Capture the cell that displays the provided text and extract its (X, Y) central coordinate. 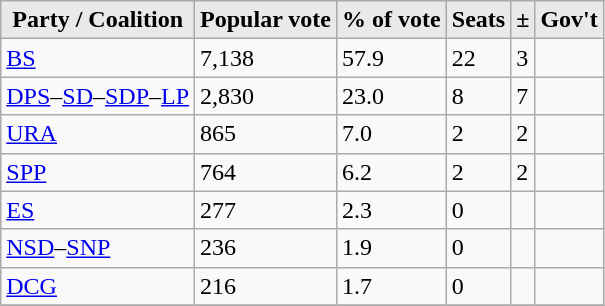
URA (98, 134)
2,830 (266, 96)
Party / Coalition (98, 20)
7.0 (392, 134)
Popular vote (266, 20)
6.2 (392, 172)
216 (266, 286)
865 (266, 134)
2.3 (392, 210)
Gov't (569, 20)
% of vote (392, 20)
22 (478, 58)
ES (98, 210)
± (523, 20)
236 (266, 248)
Seats (478, 20)
SPP (98, 172)
3 (523, 58)
BS (98, 58)
NSD–SNP (98, 248)
1.7 (392, 286)
23.0 (392, 96)
7 (523, 96)
277 (266, 210)
764 (266, 172)
DCG (98, 286)
57.9 (392, 58)
8 (478, 96)
7,138 (266, 58)
1.9 (392, 248)
DPS–SD–SDP–LP (98, 96)
